For the text-containing cell, return its midpoint in (X, Y) coordinate format. 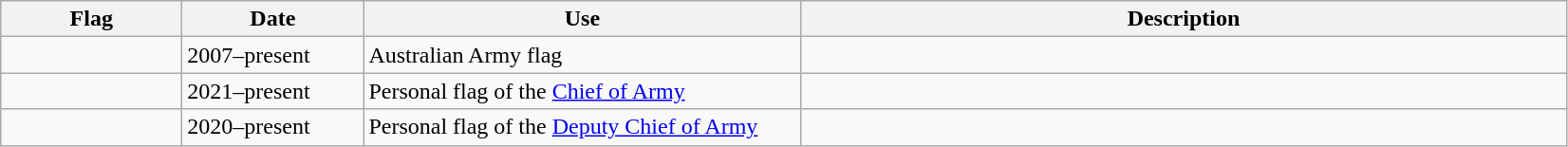
Personal flag of the Deputy Chief of Army (583, 127)
2020–present (273, 127)
Personal flag of the Chief of Army (583, 91)
2007–present (273, 55)
Use (583, 19)
2021–present (273, 91)
Flag (91, 19)
Australian Army flag (583, 55)
Description (1184, 19)
Date (273, 19)
